Find where the given text appears and provide that cell's center as (X, Y) coordinate. 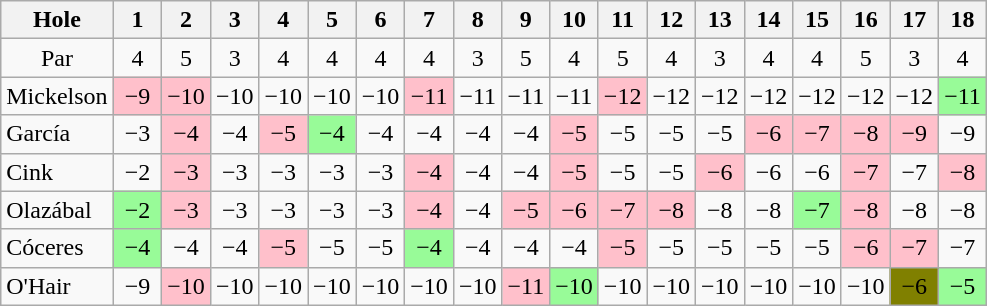
12 (672, 20)
9 (526, 20)
13 (720, 20)
7 (430, 20)
Hole (57, 20)
García (57, 134)
14 (768, 20)
16 (866, 20)
17 (914, 20)
Mickelson (57, 96)
11 (622, 20)
Cink (57, 172)
Cóceres (57, 248)
Par (57, 58)
8 (478, 20)
15 (818, 20)
10 (574, 20)
6 (380, 20)
18 (963, 20)
Olazábal (57, 210)
O'Hair (57, 286)
2 (186, 20)
1 (138, 20)
